Capture the cell that displays the provided text and extract its (x, y) central coordinate. 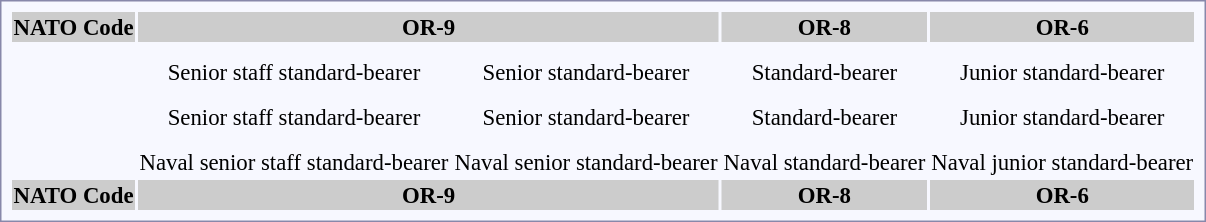
Naval standard-bearer (824, 162)
Naval junior standard-bearer (1062, 162)
Naval senior standard-bearer (586, 162)
Naval senior staff standard-bearer (294, 162)
